Extract the [X, Y] coordinate from the center of the cell holding the provided text.  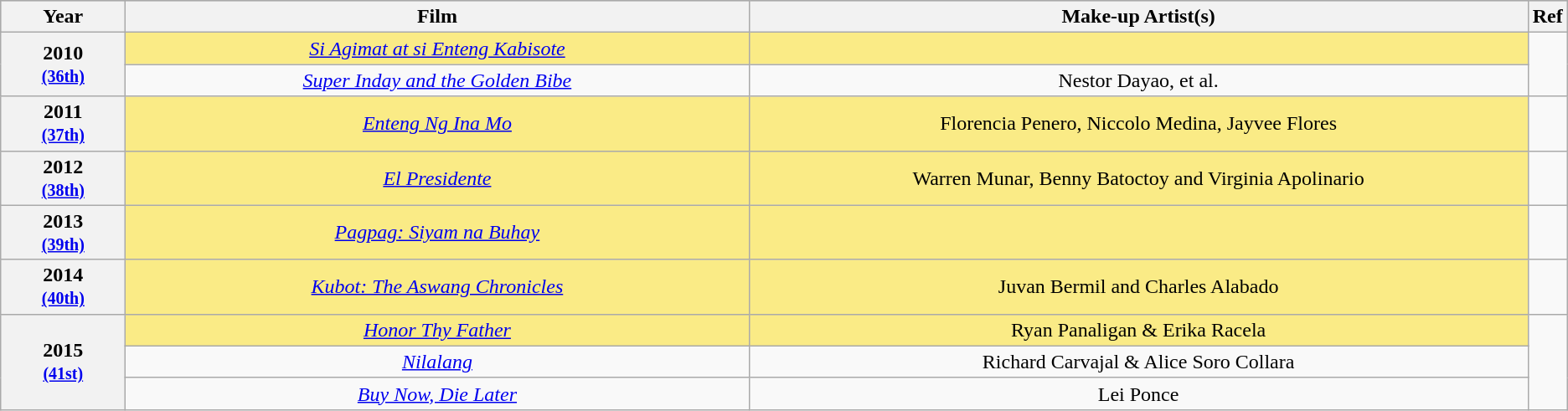
Richard Carvajal & Alice Soro Collara [1138, 362]
2011 (37th) [64, 124]
Juvan Bermil and Charles Alabado [1138, 286]
2015 (41st) [64, 362]
2013 (39th) [64, 233]
Enteng Ng Ina Mo [437, 124]
Buy Now, Die Later [437, 393]
Super Inday and the Golden Bibe [437, 80]
Film [437, 17]
Ryan Panaligan & Erika Racela [1138, 330]
2012 (38th) [64, 177]
Warren Munar, Benny Batoctoy and Virginia Apolinario [1138, 177]
Lei Ponce [1138, 393]
Honor Thy Father [437, 330]
Ref [1548, 17]
Si Agimat at si Enteng Kabisote [437, 49]
2014 (40th) [64, 286]
Pagpag: Siyam na Buhay [437, 233]
Make-up Artist(s) [1138, 17]
Nestor Dayao, et al. [1138, 80]
Florencia Penero, Niccolo Medina, Jayvee Flores [1138, 124]
Kubot: The Aswang Chronicles [437, 286]
Nilalang [437, 362]
Year [64, 17]
2010 (36th) [64, 64]
El Presidente [437, 177]
